Extract the [X, Y] coordinate from the center of the cell holding the provided text.  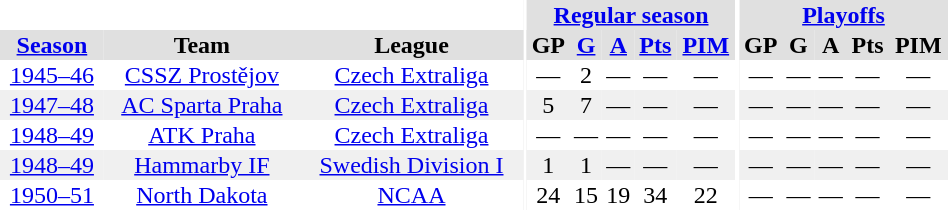
5 [548, 105]
2 [586, 75]
Playoffs [844, 15]
1945–46 [52, 75]
North Dakota [202, 195]
7 [586, 105]
34 [655, 195]
League [412, 45]
1950–51 [52, 195]
AC Sparta Praha [202, 105]
Swedish Division I [412, 165]
1947–48 [52, 105]
22 [706, 195]
24 [548, 195]
19 [618, 195]
NCAA [412, 195]
Team [202, 45]
Season [52, 45]
15 [586, 195]
Hammarby IF [202, 165]
CSSZ Prostějov [202, 75]
Regular season [632, 15]
ATK Praha [202, 135]
